From the cell containing the given text, extract its center point as (x, y) coordinate. 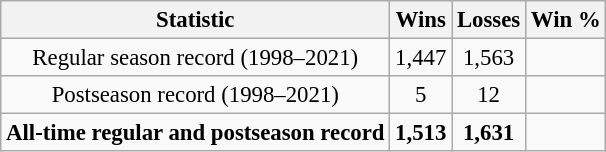
1,631 (489, 133)
1,513 (421, 133)
Postseason record (1998–2021) (196, 95)
Regular season record (1998–2021) (196, 58)
12 (489, 95)
Losses (489, 20)
1,447 (421, 58)
5 (421, 95)
Statistic (196, 20)
1,563 (489, 58)
Win % (566, 20)
Wins (421, 20)
All-time regular and postseason record (196, 133)
